Return (X, Y) of the center of cell containing provided text 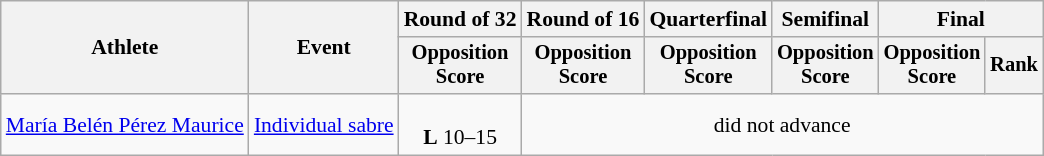
Quarterfinal (708, 19)
Individual sabre (324, 124)
Round of 32 (460, 19)
Semifinal (826, 19)
María Belén Pérez Maurice (125, 124)
L 10–15 (460, 124)
did not advance (782, 124)
Rank (1014, 66)
Athlete (125, 48)
Round of 16 (584, 19)
Event (324, 48)
Final (961, 19)
